Output the [x, y] coordinate of the center of the cell containing the given text.  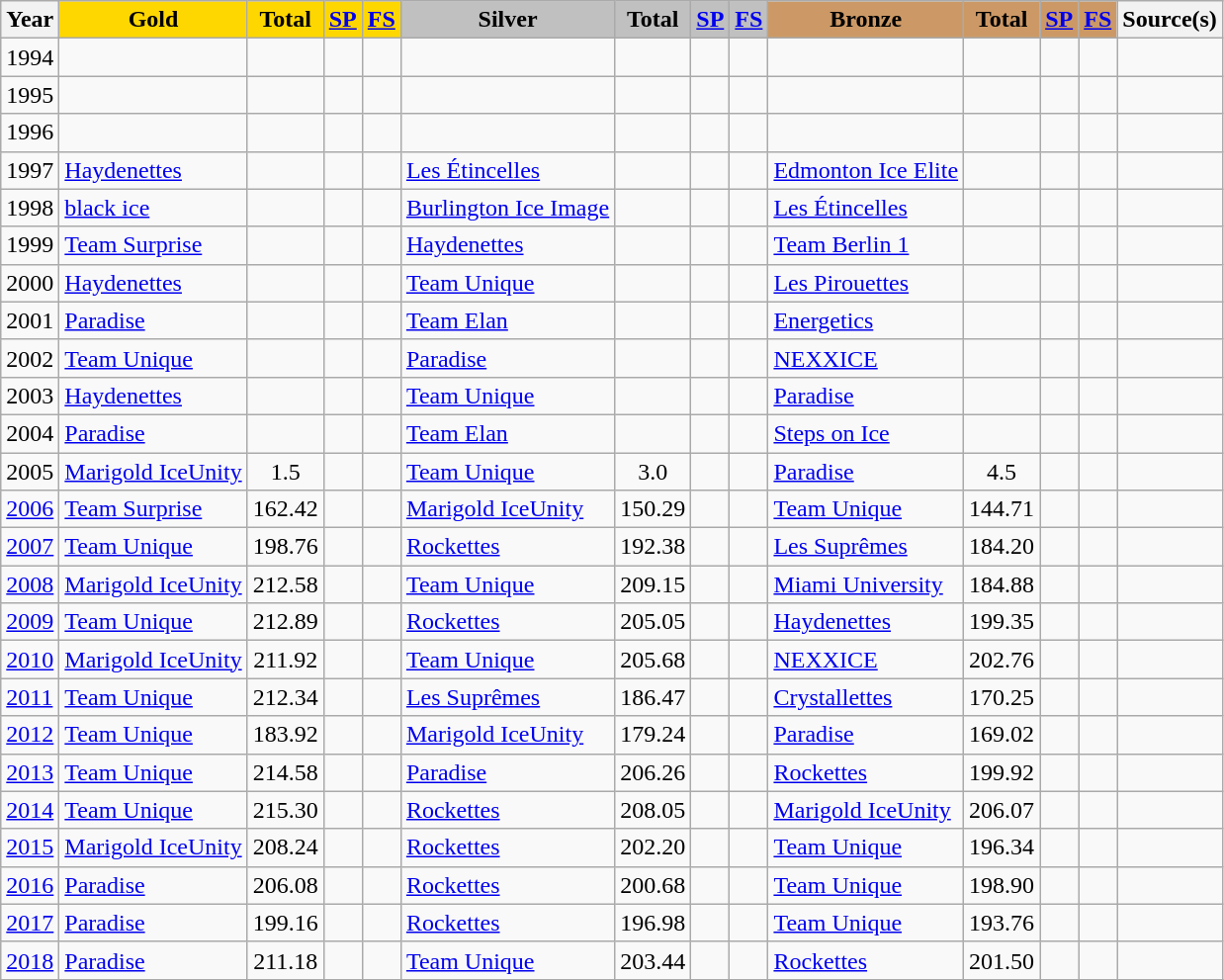
212.89 [285, 622]
Source(s) [1171, 20]
2011 [30, 697]
Burlington Ice Image [507, 208]
192.38 [653, 547]
2015 [30, 847]
199.35 [1003, 622]
206.07 [1003, 810]
144.71 [1003, 509]
2018 [30, 960]
186.47 [653, 697]
202.20 [653, 847]
203.44 [653, 960]
Gold [153, 20]
169.02 [1003, 735]
196.98 [653, 923]
2012 [30, 735]
2017 [30, 923]
Team Berlin 1 [866, 245]
1.5 [285, 472]
206.26 [653, 772]
2010 [30, 660]
2009 [30, 622]
2013 [30, 772]
2007 [30, 547]
3.0 [653, 472]
2002 [30, 358]
179.24 [653, 735]
200.68 [653, 885]
2014 [30, 810]
212.34 [285, 697]
208.05 [653, 810]
Steps on Ice [866, 433]
198.90 [1003, 885]
215.30 [285, 810]
208.24 [285, 847]
Edmonton Ice Elite [866, 170]
205.68 [653, 660]
198.76 [285, 547]
199.92 [1003, 772]
183.92 [285, 735]
2000 [30, 283]
2005 [30, 472]
162.42 [285, 509]
2001 [30, 320]
184.88 [1003, 584]
206.08 [285, 885]
4.5 [1003, 472]
2006 [30, 509]
2016 [30, 885]
Energetics [866, 320]
Bronze [866, 20]
205.05 [653, 622]
211.18 [285, 960]
2003 [30, 396]
209.15 [653, 584]
212.58 [285, 584]
184.20 [1003, 547]
Miami University [866, 584]
199.16 [285, 923]
214.58 [285, 772]
2004 [30, 433]
Year [30, 20]
1996 [30, 133]
1997 [30, 170]
1994 [30, 57]
2008 [30, 584]
Crystallettes [866, 697]
1995 [30, 95]
196.34 [1003, 847]
Silver [507, 20]
150.29 [653, 509]
193.76 [1003, 923]
1999 [30, 245]
1998 [30, 208]
201.50 [1003, 960]
170.25 [1003, 697]
211.92 [285, 660]
202.76 [1003, 660]
black ice [153, 208]
Les Pirouettes [866, 283]
